From the cell containing the given text, extract its center point as [X, Y] coordinate. 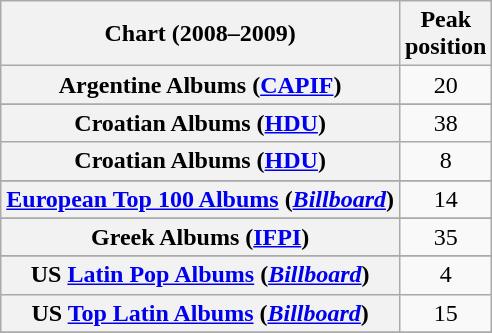
35 [445, 237]
European Top 100 Albums (Billboard) [200, 199]
38 [445, 123]
US Top Latin Albums (Billboard) [200, 313]
14 [445, 199]
8 [445, 161]
4 [445, 275]
US Latin Pop Albums (Billboard) [200, 275]
Argentine Albums (CAPIF) [200, 85]
20 [445, 85]
Chart (2008–2009) [200, 34]
15 [445, 313]
Greek Albums (IFPI) [200, 237]
Peak position [445, 34]
